Find where the given text appears and provide that cell's center as (X, Y) coordinate. 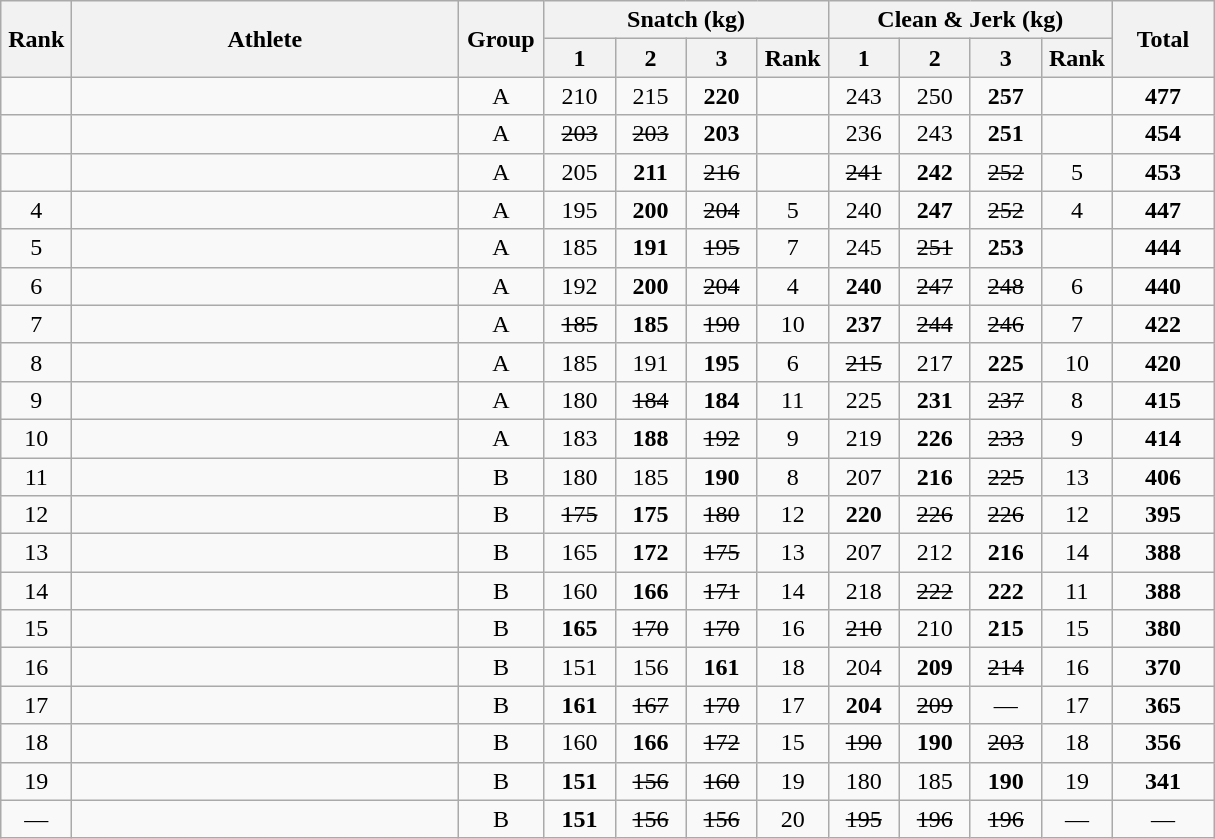
257 (1006, 96)
406 (1162, 477)
242 (934, 172)
214 (1006, 667)
211 (650, 172)
356 (1162, 743)
453 (1162, 172)
422 (1162, 324)
217 (934, 362)
248 (1006, 286)
477 (1162, 96)
370 (1162, 667)
Clean & Jerk (kg) (970, 20)
219 (864, 438)
415 (1162, 400)
188 (650, 438)
253 (1006, 248)
395 (1162, 515)
414 (1162, 438)
244 (934, 324)
444 (1162, 248)
167 (650, 705)
341 (1162, 781)
241 (864, 172)
440 (1162, 286)
236 (864, 134)
183 (580, 438)
Athlete (265, 39)
218 (864, 591)
Group (501, 39)
447 (1162, 210)
Total (1162, 39)
20 (792, 819)
365 (1162, 705)
250 (934, 96)
205 (580, 172)
246 (1006, 324)
245 (864, 248)
Snatch (kg) (686, 20)
231 (934, 400)
454 (1162, 134)
420 (1162, 362)
212 (934, 553)
171 (722, 591)
380 (1162, 629)
233 (1006, 438)
